Return [x, y] of the center of cell containing provided text 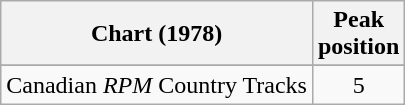
Chart (1978) [157, 34]
Peakposition [358, 34]
5 [358, 85]
Canadian RPM Country Tracks [157, 85]
